Search for the cell housing the specified text and yield its (X, Y) center coordinate. 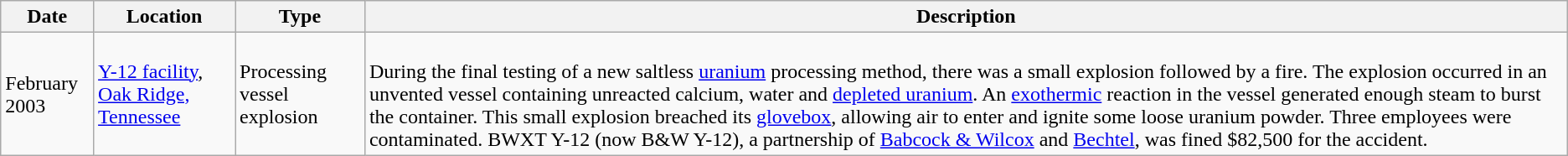
Processing vessel explosion (300, 94)
Type (300, 17)
Y-12 facility, Oak Ridge, Tennessee (164, 94)
Date (47, 17)
Description (966, 17)
February 2003 (47, 94)
Location (164, 17)
